Output the [x, y] coordinate of the center of the cell containing the given text.  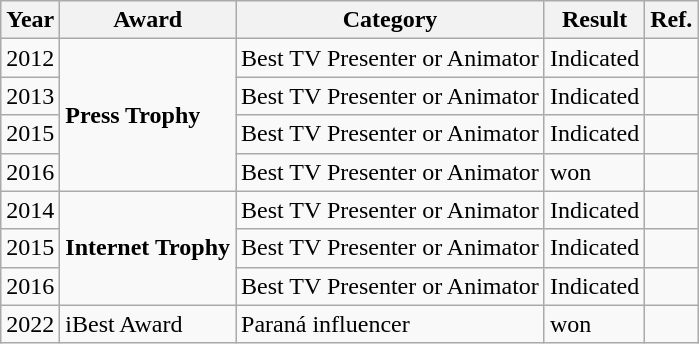
Press Trophy [148, 115]
Result [594, 20]
Paraná influencer [390, 324]
Category [390, 20]
Ref. [672, 20]
iBest Award [148, 324]
2014 [30, 210]
Year [30, 20]
2013 [30, 96]
2022 [30, 324]
Award [148, 20]
Internet Trophy [148, 248]
2012 [30, 58]
